Find where the given text appears and provide that cell's center as (X, Y) coordinate. 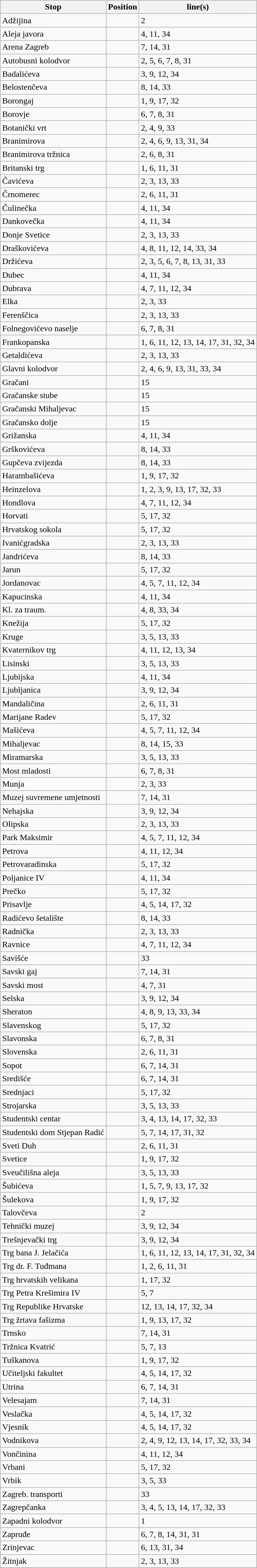
Mihaljevac (53, 744)
line(s) (198, 7)
Vrbik (53, 1481)
Ljubljanica (53, 690)
Elka (53, 302)
Sveučilišna aleja (53, 1172)
4, 8, 11, 12, 14, 33, 34 (198, 248)
1, 6, 11, 31 (198, 168)
Zagrepčanka (53, 1507)
Radnička (53, 931)
Kruge (53, 637)
Autobusni kolodvor (53, 61)
6, 7, 8, 14, 31, 31 (198, 1534)
Ravnice (53, 945)
Radićevo šetalište (53, 918)
Savišće (53, 958)
Sveti Duh (53, 1146)
Sopot (53, 1065)
Stop (53, 7)
Trg hrvatskih velikana (53, 1280)
2, 4, 6, 9, 13, 31, 33, 34 (198, 369)
Poljanice IV (53, 878)
Zrinjevac (53, 1548)
Slavenskog (53, 1025)
Petrovaradinska (53, 864)
4, 8, 33, 34 (198, 610)
3, 5, 33 (198, 1481)
Dankovečka (53, 221)
Črnomerec (53, 195)
Lisinski (53, 663)
Nehajska (53, 811)
Most mladosti (53, 770)
1 (198, 1521)
Velesajam (53, 1400)
Draškovićeva (53, 248)
Arena Zagreb (53, 47)
1, 17, 32 (198, 1280)
Trg žrtava fašizma (53, 1320)
Gračani (53, 382)
Position (123, 7)
Šubićeva (53, 1186)
Badalićeva (53, 74)
1, 2, 6, 11, 31 (198, 1266)
5, 7, 13 (198, 1347)
Trg Petra Krešimira IV (53, 1293)
Horvati (53, 516)
Savski most (53, 985)
1, 5, 7, 9, 13, 17, 32 (198, 1186)
Utrina (53, 1387)
Srednjaci (53, 1092)
Žitnjak (53, 1561)
5, 7 (198, 1293)
Tržnica Kvatrić (53, 1347)
Jandrićeva (53, 556)
1, 2, 3, 9, 13, 17, 32, 33 (198, 489)
Jordanovac (53, 583)
Kl. za traum. (53, 610)
Savski gaj (53, 971)
Marijane Radev (53, 717)
Grižanska (53, 436)
2, 4, 6, 9, 13, 31, 34 (198, 141)
Dubec (53, 275)
Botanički vrt (53, 127)
12, 13, 14, 17, 32, 34 (198, 1306)
Sheraton (53, 1012)
Knežija (53, 623)
Vodnikova (53, 1440)
Držićeva (53, 262)
Trg Republike Hrvatske (53, 1306)
Branimirova (53, 141)
Frankopanska (53, 342)
Petrova (53, 851)
4, 11, 12, 13, 34 (198, 650)
Trg bana J. Jelačića (53, 1253)
Vončinina (53, 1454)
Harambašićeva (53, 476)
Čavićeva (53, 181)
Gupčeva zvijezda (53, 462)
Heinzelova (53, 489)
Mandaličina (53, 704)
Borovje (53, 114)
Kvaternikov trg (53, 650)
Svetice (53, 1159)
Gračanski Mihaljevac (53, 409)
2, 4, 9, 33 (198, 127)
Ferenščica (53, 315)
8, 14, 15, 33 (198, 744)
Miramarska (53, 757)
4, 7, 31 (198, 985)
2, 3, 5, 6, 7, 8, 13, 31, 33 (198, 262)
Tuškanova (53, 1360)
Hondlova (53, 503)
Jarun (53, 569)
Talovčeva (53, 1213)
Dubrava (53, 288)
Branimirova tržnica (53, 154)
Trg dr. F. Tuđmana (53, 1266)
Prečko (53, 891)
Donje Svetice (53, 235)
Slovenska (53, 1052)
3, 4, 13, 14, 17, 32, 33 (198, 1119)
Slavonska (53, 1039)
Tehnički muzej (53, 1226)
Čulinečka (53, 208)
Mašićeva (53, 730)
Šulekova (53, 1199)
Hrvatskog sokola (53, 529)
Park Maksimir (53, 838)
Belostenčeva (53, 87)
Gračansko dolje (53, 422)
Veslačka (53, 1413)
Adžijina (53, 20)
2, 4, 9, 12, 13, 14, 17, 32, 33, 34 (198, 1440)
Munja (53, 784)
6, 13, 31, 34 (198, 1548)
Kapucinska (53, 597)
Borongaj (53, 101)
Trešnjevački trg (53, 1239)
Zagreb. transporti (53, 1494)
Glavni kolodvor (53, 369)
Središće (53, 1079)
Britanski trg (53, 168)
1, 9, 13, 17, 32 (198, 1320)
Ivanićgradska (53, 543)
Učiteljski fakultet (53, 1373)
Getaldićeva (53, 355)
Trnsko (53, 1333)
Studentski dom Stjepan Radić (53, 1132)
Prisavlje (53, 905)
2, 6, 8, 31 (198, 154)
3, 4, 5, 13, 14, 17, 32, 33 (198, 1507)
Selska (53, 998)
4, 8, 9, 13, 33, 34 (198, 1012)
Ljubijska (53, 677)
Aleja javora (53, 34)
5, 7, 14, 17, 31, 32 (198, 1132)
Vrbani (53, 1467)
Grškovićeva (53, 449)
Zapruđe (53, 1534)
Gračanske stube (53, 396)
2, 5, 6, 7, 8, 31 (198, 61)
Vjesnik (53, 1427)
Studentski centar (53, 1119)
Olipska (53, 824)
Muzej suvremene umjetnosti (53, 797)
Zapadni kolodvor (53, 1521)
Folnegovićevo naselje (53, 328)
Strojarska (53, 1106)
